Return the [X, Y] coordinate for the center point of the cell that contains the specified text.  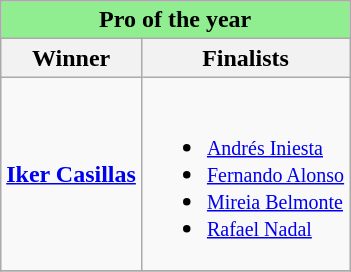
Finalists [245, 58]
Pro of the year [176, 20]
Iker Casillas [72, 174]
Andrés IniestaFernando AlonsoMireia BelmonteRafael Nadal [245, 174]
Winner [72, 58]
